Scan for the cell matching the given text and deliver its [x, y] coordinate at center. 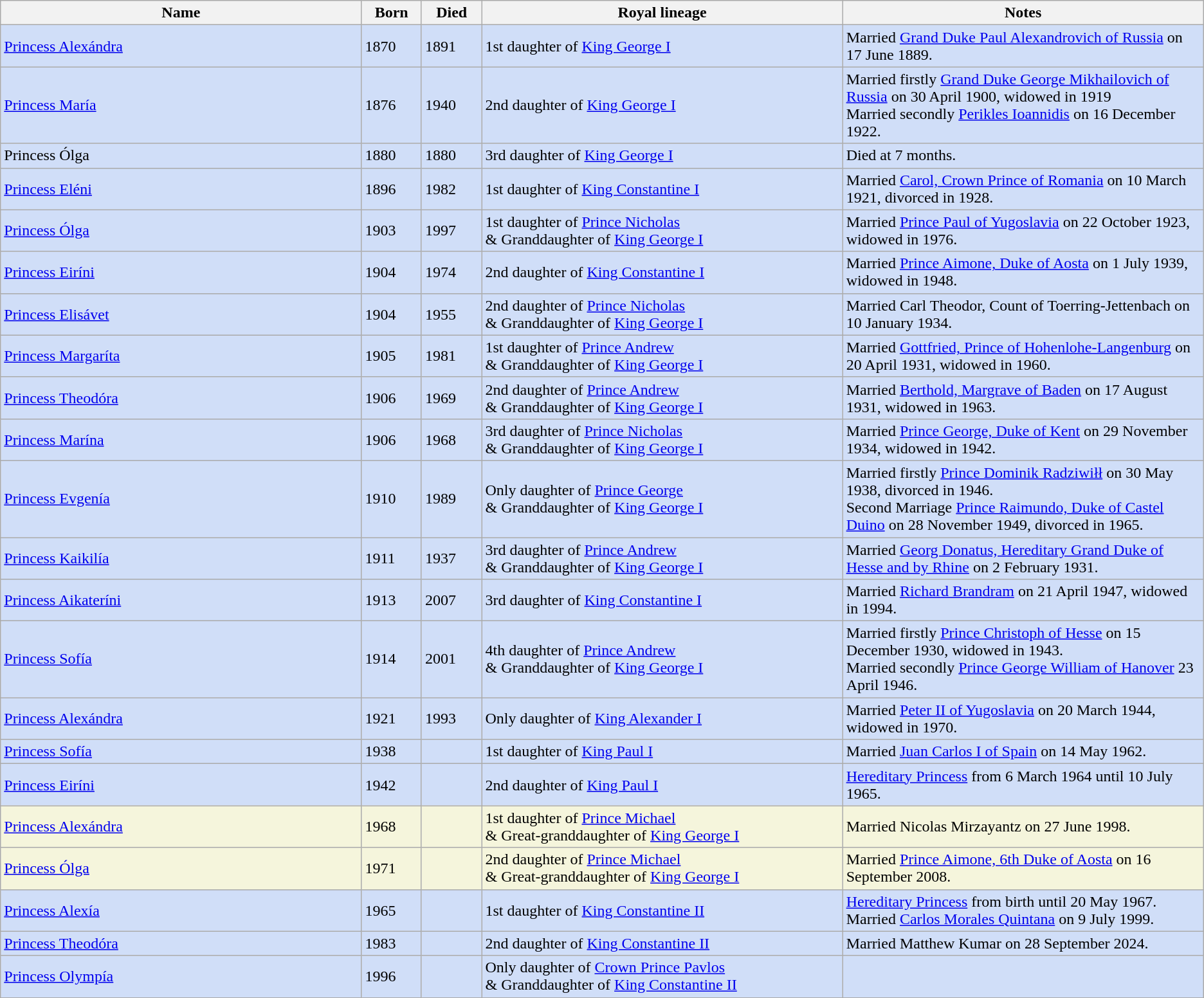
1940 [452, 105]
Born [392, 13]
Married Matthew Kumar on 28 September 2024. [1023, 943]
Married Grand Duke Paul Alexandrovich of Russia on 17 June 1889. [1023, 46]
1st daughter of King George I [662, 46]
1903 [392, 230]
Princess Eléni [181, 189]
1969 [452, 397]
Notes [1023, 13]
1st daughter of King Paul I [662, 752]
1971 [392, 868]
1st daughter of Prince Michael& Great-granddaughter of King George I [662, 827]
2001 [452, 660]
2nd daughter of Prince Michael& Great-granddaughter of King George I [662, 868]
1974 [452, 273]
1997 [452, 230]
Hereditary Princess from 6 March 1964 until 10 July 1965. [1023, 785]
Princess Kaikilía [181, 558]
1st daughter of Prince Andrew& Granddaughter of King George I [662, 356]
1905 [392, 356]
1981 [452, 356]
3rd daughter of Prince Nicholas& Granddaughter of King George I [662, 440]
Married Nicolas Mirzayantz on 27 June 1998. [1023, 827]
Only daughter of Prince George& Granddaughter of King George I [662, 499]
Married Carol, Crown Prince of Romania on 10 March 1921, divorced in 1928. [1023, 189]
1983 [392, 943]
1942 [392, 785]
Married Richard Brandram on 21 April 1947, widowed in 1994. [1023, 601]
Married Carl Theodor, Count of Toerring-Jettenbach on 10 January 1934. [1023, 314]
Married Prince Aimone, Duke of Aosta on 1 July 1939, widowed in 1948. [1023, 273]
1955 [452, 314]
2nd daughter of King Paul I [662, 785]
Princess Olympía [181, 976]
1982 [452, 189]
2nd daughter of King George I [662, 105]
Princess Alexía [181, 911]
Married Prince George, Duke of Kent on 29 November 1934, widowed in 1942. [1023, 440]
1910 [392, 499]
Royal lineage [662, 13]
1989 [452, 499]
1938 [392, 752]
Married firstly Grand Duke George Mikhailovich of Russia on 30 April 1900, widowed in 1919Married secondly Perikles Ioannidis on 16 December 1922. [1023, 105]
Princess Elisávet [181, 314]
2nd daughter of Prince Andrew& Granddaughter of King George I [662, 397]
4th daughter of Prince Andrew& Granddaughter of King George I [662, 660]
1st daughter of Prince Nicholas& Granddaughter of King George I [662, 230]
Princess Margaríta [181, 356]
2007 [452, 601]
1921 [392, 719]
Married firstly Prince Christoph of Hesse on 15 December 1930, widowed in 1943.Married secondly Prince George William of Hanover 23 April 1946. [1023, 660]
Married Berthold, Margrave of Baden on 17 August 1931, widowed in 1963. [1023, 397]
1937 [452, 558]
1896 [392, 189]
Married Juan Carlos I of Spain on 14 May 1962. [1023, 752]
Princess Marína [181, 440]
Married Georg Donatus, Hereditary Grand Duke of Hesse and by Rhine on 2 February 1931. [1023, 558]
1911 [392, 558]
3rd daughter of Prince Andrew& Granddaughter of King George I [662, 558]
Princess María [181, 105]
Name [181, 13]
1870 [392, 46]
Princess Aikateríni [181, 601]
1914 [392, 660]
2nd daughter of King Constantine I [662, 273]
1st daughter of King Constantine II [662, 911]
1965 [392, 911]
Died at 7 months. [1023, 156]
1913 [392, 601]
2nd daughter of Prince Nicholas& Granddaughter of King George I [662, 314]
Married Prince Paul of Yugoslavia on 22 October 1923, widowed in 1976. [1023, 230]
3rd daughter of King Constantine I [662, 601]
Hereditary Princess from birth until 20 May 1967.Married Carlos Morales Quintana on 9 July 1999. [1023, 911]
1876 [392, 105]
Married Gottfried, Prince of Hohenlohe-Langenburg on 20 April 1931, widowed in 1960. [1023, 356]
1996 [392, 976]
1891 [452, 46]
Princess Evgenía [181, 499]
Only daughter of Crown Prince Pavlos& Granddaughter of King Constantine II [662, 976]
2nd daughter of King Constantine II [662, 943]
1st daughter of King Constantine I [662, 189]
1993 [452, 719]
Married Prince Aimone, 6th Duke of Aosta on 16 September 2008. [1023, 868]
Married Peter II of Yugoslavia on 20 March 1944, widowed in 1970. [1023, 719]
3rd daughter of King George I [662, 156]
Only daughter of King Alexander I [662, 719]
Died [452, 13]
